From the cell containing the given text, extract its center point as (x, y) coordinate. 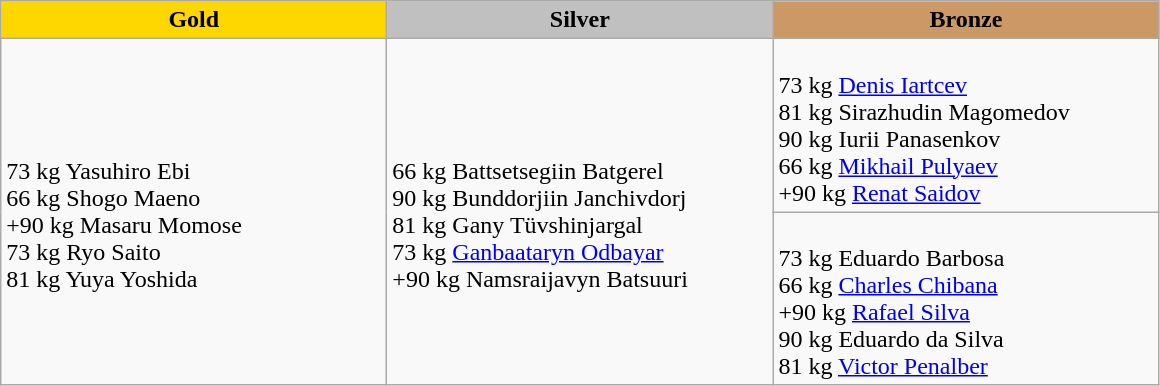
73 kg Denis Iartcev81 kg Sirazhudin Magomedov90 kg Iurii Panasenkov66 kg Mikhail Pulyaev+90 kg Renat Saidov (966, 126)
73 kg Eduardo Barbosa66 kg Charles Chibana+90 kg Rafael Silva90 kg Eduardo da Silva81 kg Victor Penalber (966, 298)
73 kg Yasuhiro Ebi66 kg Shogo Maeno+90 kg Masaru Momose73 kg Ryo Saito81 kg Yuya Yoshida (194, 212)
Bronze (966, 20)
Silver (580, 20)
66 kg Battsetsegiin Batgerel90 kg Bunddorjiin Janchivdorj81 kg Gany Tüvshinjargal73 kg Ganbaataryn Odbayar+90 kg Namsraijavyn Batsuuri (580, 212)
Gold (194, 20)
